Determine the (x, y) coordinate at the center of the cell enclosing the given text.  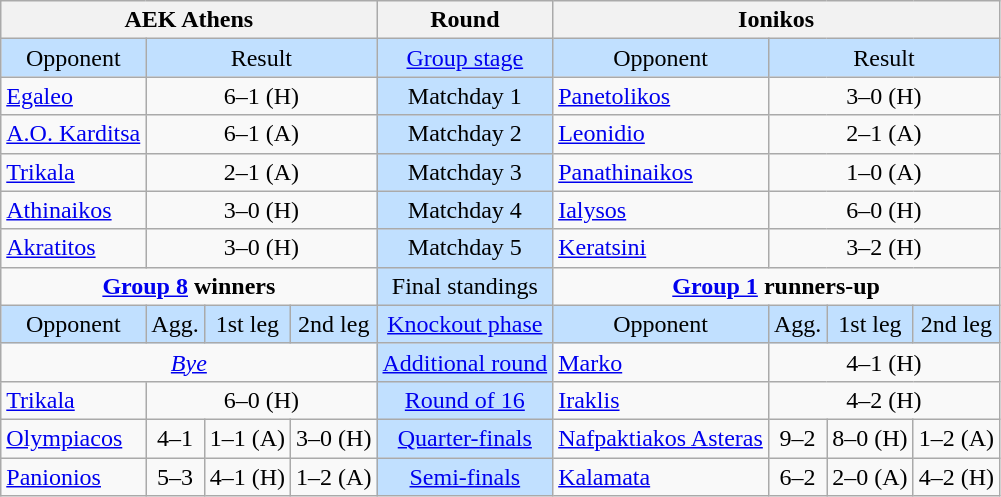
1–1 (A) (247, 438)
1–0 (A) (884, 172)
9–2 (797, 438)
Matchday 2 (465, 134)
Athinaikos (74, 210)
Panetolikos (661, 96)
Round (465, 20)
Additional round (465, 362)
8–0 (H) (870, 438)
A.O. Karditsa (74, 134)
Semi-finals (465, 477)
Final standings (465, 286)
6–2 (797, 477)
Bye (189, 362)
Iraklis (661, 400)
Matchday 3 (465, 172)
AEK Athens (189, 20)
Matchday 4 (465, 210)
Ionikos (776, 20)
Knockout phase (465, 324)
Matchday 1 (465, 96)
Quarter-finals (465, 438)
3–2 (H) (884, 248)
Panathinaikos (661, 172)
Panionios (74, 477)
5–3 (175, 477)
Olympiacos (74, 438)
Akratitos (74, 248)
Group 8 winners (189, 286)
6–1 (H) (262, 96)
Egaleo (74, 96)
Keratsini (661, 248)
Group 1 runners-up (776, 286)
Round of 16 (465, 400)
4–1 (175, 438)
Leonidio (661, 134)
Group stage (465, 58)
Ialysos (661, 210)
Marko (661, 362)
Nafpaktiakos Asteras (661, 438)
Kalamata (661, 477)
6–1 (A) (262, 134)
Matchday 5 (465, 248)
2–0 (A) (870, 477)
